Return the (x, y) coordinate for the center point of the cell that contains the specified text.  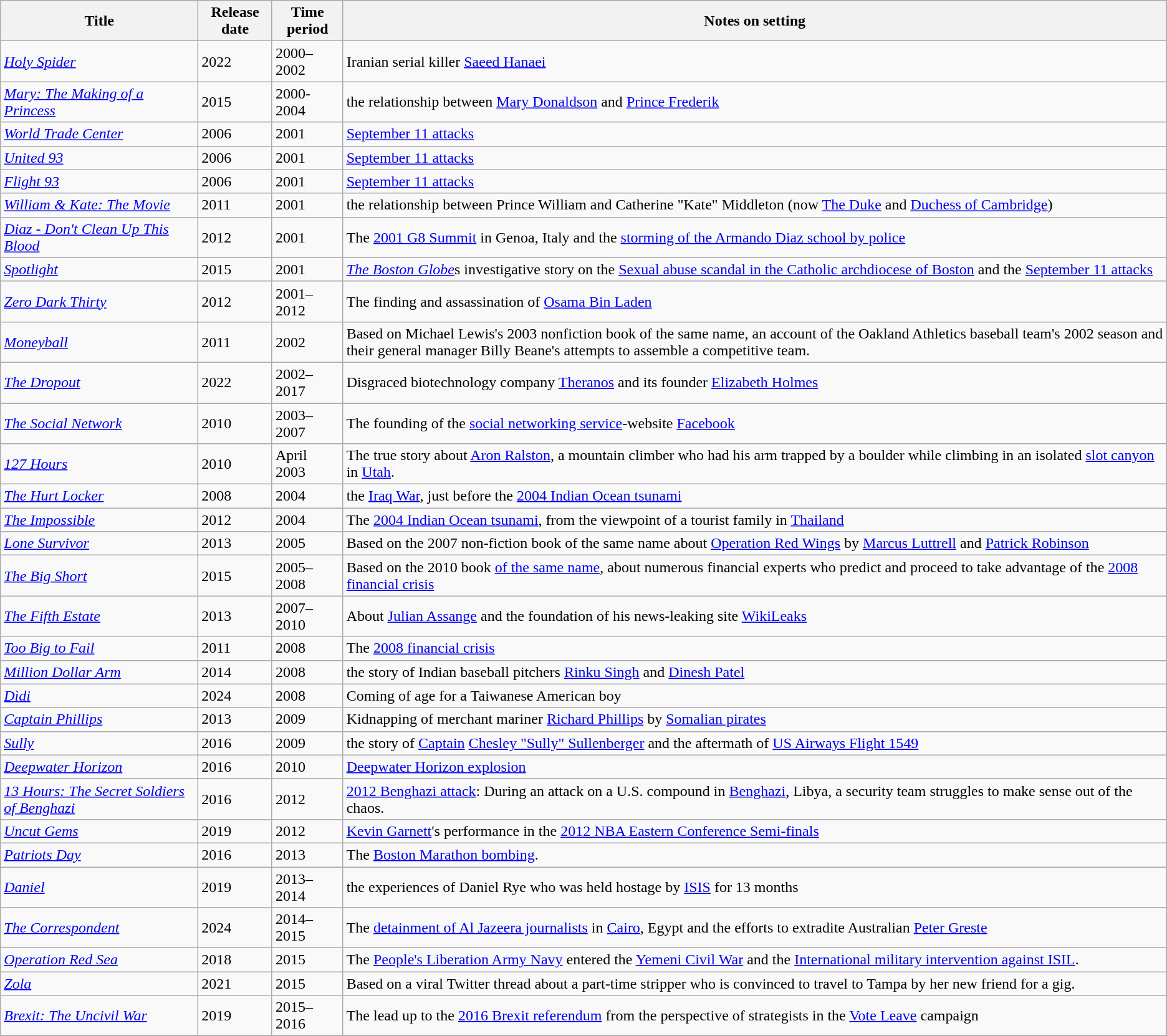
Time period (307, 21)
Uncut Gems (100, 831)
The Impossible (100, 520)
The Boston Marathon bombing. (754, 855)
United 93 (100, 158)
the story of Captain Chesley "Sully" Sullenberger and the aftermath of US Airways Flight 1549 (754, 743)
The Social Network (100, 423)
the experiences of Daniel Rye who was held hostage by ISIS for 13 months (754, 886)
Sully (100, 743)
2015–2016 (307, 1016)
The 2004 Indian Ocean tsunami, from the viewpoint of a tourist family in Thailand (754, 520)
Based on the 2010 book of the same name, about numerous financial experts who predict and proceed to take advantage of the 2008 financial crisis (754, 576)
2014 (236, 672)
The true story about Aron Ralston, a mountain climber who had his arm trapped by a boulder while climbing in an isolated slot canyon in Utah. (754, 464)
The Big Short (100, 576)
13 Hours: The Secret Soldiers of Benghazi (100, 799)
Zero Dark Thirty (100, 302)
April 2003 (307, 464)
The Fifth Estate (100, 616)
The founding of the social networking service-website Facebook (754, 423)
2002–2017 (307, 383)
Release date (236, 21)
2005–2008 (307, 576)
Kevin Garnett's performance in the 2012 NBA Eastern Conference Semi-finals (754, 831)
The detainment of Al Jazeera journalists in Cairo, Egypt and the efforts to extradite Australian Peter Greste (754, 928)
The 2008 financial crisis (754, 648)
Iranian serial killer Saeed Hanaei (754, 61)
Million Dollar Arm (100, 672)
2000–2002 (307, 61)
William & Kate: The Movie (100, 205)
Diaz - Don't Clean Up This Blood (100, 237)
the story of Indian baseball pitchers Rinku Singh and Dinesh Patel (754, 672)
Notes on setting (754, 21)
the Iraq War, just before the 2004 Indian Ocean tsunami (754, 496)
2003–2007 (307, 423)
2021 (236, 984)
The Correspondent (100, 928)
127 Hours (100, 464)
2018 (236, 960)
Disgraced biotechnology company Theranos and its founder Elizabeth Holmes (754, 383)
2002 (307, 342)
2001–2012 (307, 302)
Mary: The Making of a Princess (100, 102)
The Hurt Locker (100, 496)
Zola (100, 984)
Kidnapping of merchant mariner Richard Phillips by Somalian pirates (754, 719)
2013–2014 (307, 886)
Based on the 2007 non-fiction book of the same name about Operation Red Wings by Marcus Luttrell and Patrick Robinson (754, 544)
the relationship between Mary Donaldson and Prince Frederik (754, 102)
Flight 93 (100, 181)
Coming of age for a Taiwanese American boy (754, 696)
The People's Liberation Army Navy entered the Yemeni Civil War and the International military intervention against ISIL. (754, 960)
Moneyball (100, 342)
Brexit: The Uncivil War (100, 1016)
The Boston Globes investigative story on the Sexual abuse scandal in the Catholic archdiocese of Boston and the September 11 attacks (754, 269)
2012 Benghazi attack: During an attack on a U.S. compound in Benghazi, Libya, a security team struggles to make sense out of the chaos. (754, 799)
Captain Phillips (100, 719)
Daniel (100, 886)
The 2001 G8 Summit in Genoa, Italy and the storming of the Armando Diaz school by police (754, 237)
World Trade Center (100, 134)
Deepwater Horizon explosion (754, 767)
Too Big to Fail (100, 648)
Dìdi (100, 696)
2000-2004 (307, 102)
2014–2015 (307, 928)
Deepwater Horizon (100, 767)
The finding and assassination of Osama Bin Laden (754, 302)
Holy Spider (100, 61)
Spotlight (100, 269)
The Dropout (100, 383)
The lead up to the 2016 Brexit referendum from the perspective of strategists in the Vote Leave campaign (754, 1016)
the relationship between Prince William and Catherine "Kate" Middleton (now The Duke and Duchess of Cambridge) (754, 205)
Patriots Day (100, 855)
Title (100, 21)
Lone Survivor (100, 544)
About Julian Assange and the foundation of his news-leaking site WikiLeaks (754, 616)
Based on a viral Twitter thread about a part-time stripper who is convinced to travel to Tampa by her new friend for a gig. (754, 984)
2007–2010 (307, 616)
2005 (307, 544)
Operation Red Sea (100, 960)
